Return (x, y) of the center of cell containing provided text 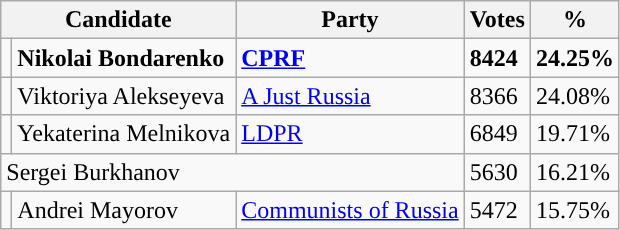
Candidate (118, 20)
24.25% (574, 58)
19.71% (574, 134)
8424 (497, 58)
LDPR (350, 134)
Andrei Mayorov (124, 210)
24.08% (574, 96)
16.21% (574, 172)
% (574, 20)
5472 (497, 210)
Party (350, 20)
Nikolai Bondarenko (124, 58)
CPRF (350, 58)
15.75% (574, 210)
8366 (497, 96)
Yekaterina Melnikova (124, 134)
Viktoriya Alekseyeva (124, 96)
Votes (497, 20)
A Just Russia (350, 96)
5630 (497, 172)
6849 (497, 134)
Sergei Burkhanov (232, 172)
Communists of Russia (350, 210)
